Locate the cell with the specified text and output its (X, Y) center coordinate. 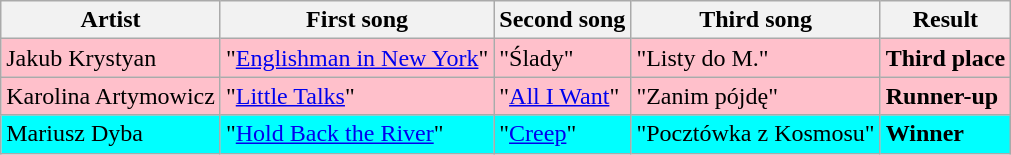
"Ślady" (562, 58)
"Hold Back the River" (356, 134)
Third place (945, 58)
Winner (945, 134)
"Zanim pójdę" (756, 96)
Artist (111, 20)
"Creep" (562, 134)
"All I Want" (562, 96)
Third song (756, 20)
Runner-up (945, 96)
"Listy do M." (756, 58)
Karolina Artymowicz (111, 96)
Jakub Krystyan (111, 58)
"Little Talks" (356, 96)
Result (945, 20)
First song (356, 20)
Mariusz Dyba (111, 134)
"Englishman in New York" (356, 58)
Second song (562, 20)
"Pocztówka z Kosmosu" (756, 134)
